Determine the [X, Y] coordinate at the center of the cell enclosing the given text.  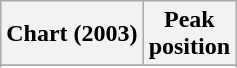
Chart (2003) [72, 34]
Peak position [189, 34]
